Return the [X, Y] coordinate for the center point of the cell that contains the specified text.  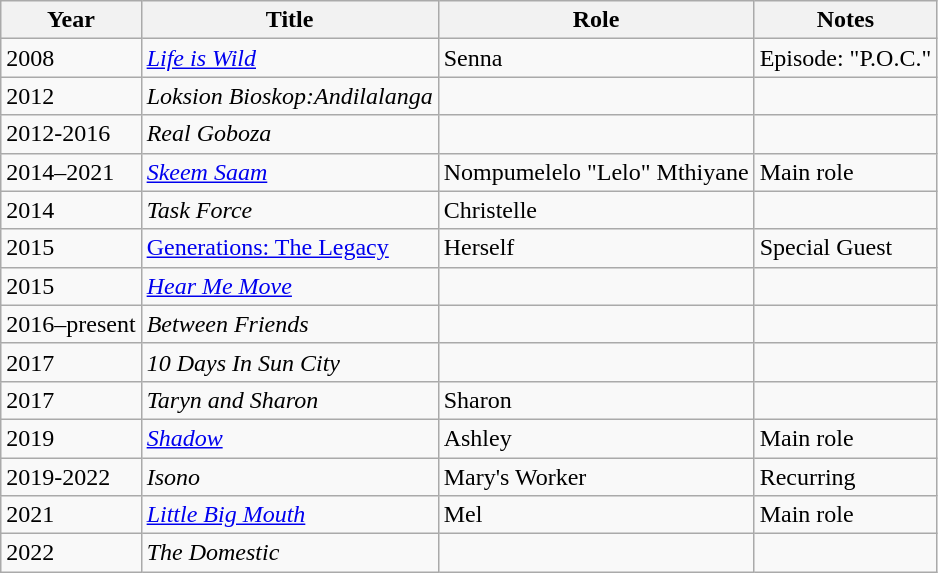
Special Guest [846, 248]
Little Big Mouth [290, 515]
Senna [596, 58]
Skeem Saam [290, 172]
Role [596, 20]
Between Friends [290, 324]
2014–2021 [71, 172]
Mel [596, 515]
2021 [71, 515]
10 Days In Sun City [290, 362]
Nompumelelo "Lelo" Mthiyane [596, 172]
Loksion Bioskop:Andilalanga [290, 96]
Taryn and Sharon [290, 400]
2008 [71, 58]
Life is Wild [290, 58]
Generations: The Legacy [290, 248]
Recurring [846, 477]
Hear Me Move [290, 286]
Herself [596, 248]
2019 [71, 438]
Year [71, 20]
Notes [846, 20]
Christelle [596, 210]
2014 [71, 210]
2019-2022 [71, 477]
2016–present [71, 324]
Sharon [596, 400]
Task Force [290, 210]
The Domestic [290, 553]
2012-2016 [71, 134]
Episode: "P.O.C." [846, 58]
Title [290, 20]
Shadow [290, 438]
Ashley [596, 438]
Isono [290, 477]
Real Goboza [290, 134]
2022 [71, 553]
2012 [71, 96]
Mary's Worker [596, 477]
